Scan for the cell matching the given text and deliver its (x, y) coordinate at center. 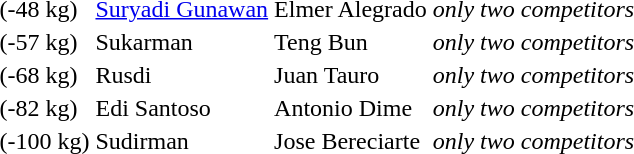
Antonio Dime (351, 108)
Rusdi (182, 75)
Juan Tauro (351, 75)
Sukarman (182, 42)
Edi Santoso (182, 108)
Teng Bun (351, 42)
